Detect which cell encompasses the target text, then output its [x, y] center coordinate. 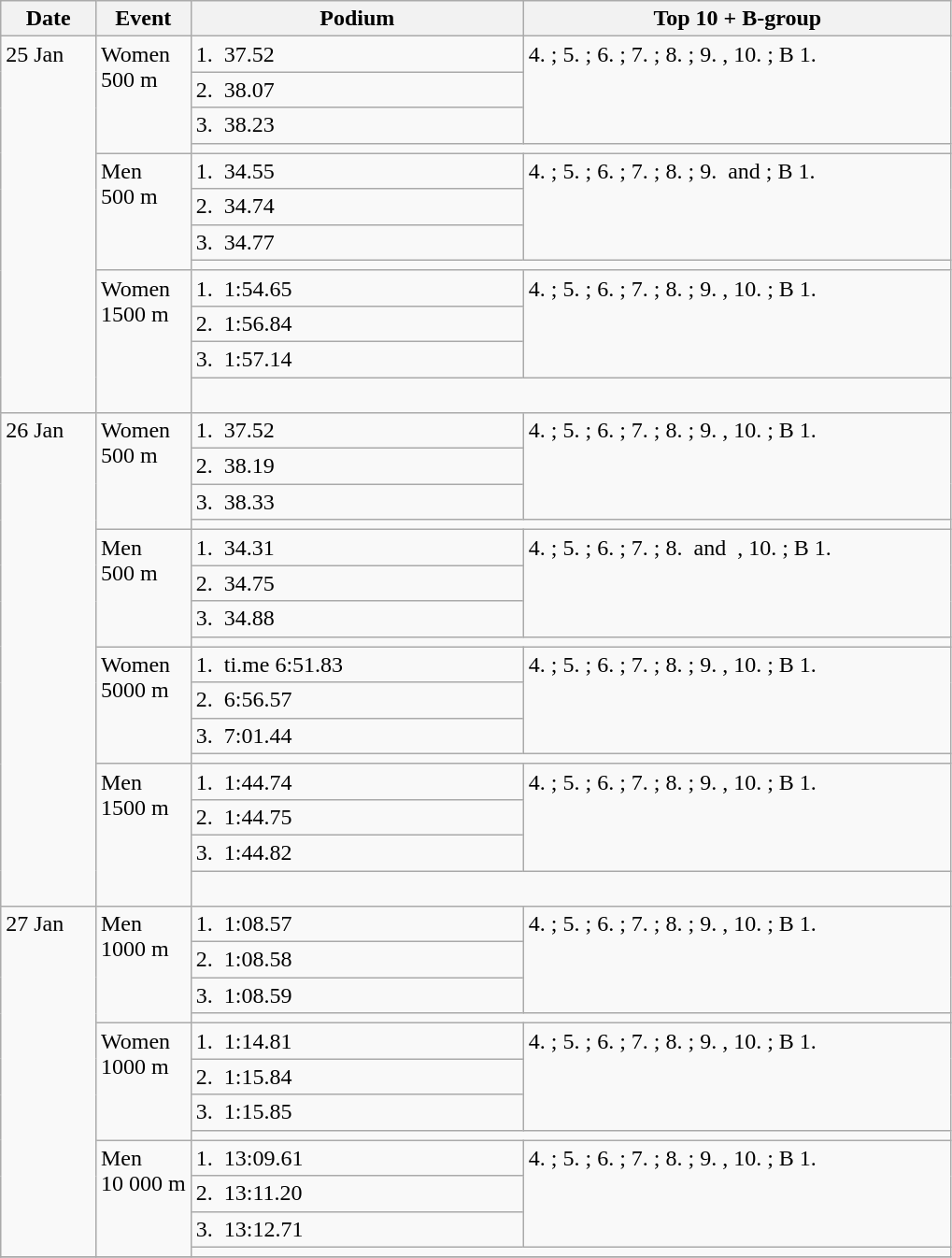
3. 1:08.59 [357, 995]
1. 34.31 [357, 548]
2. 34.75 [357, 583]
3. 13:12.71 [357, 1229]
1. ti.me 6:51.83 [357, 665]
26 Jan [49, 660]
1. 1:44.74 [357, 781]
3. 34.77 [357, 242]
2. 1:08.58 [357, 960]
Men10 000 m [143, 1198]
3. 7:01.44 [357, 736]
2. 6:56.57 [357, 700]
Event [143, 19]
3. 34.88 [357, 619]
Men1500 m [143, 835]
Women1000 m [143, 1082]
4. ; 5. ; 6. ; 7. ; 8. ; 9. and ; B 1. [737, 207]
2. 34.74 [357, 207]
2. 1:44.75 [357, 817]
1. 34.55 [357, 171]
1. 1:08.57 [357, 924]
3. 38.33 [357, 502]
Women5000 m [143, 705]
3. 1:15.85 [357, 1112]
1. 13:09.61 [357, 1158]
Men1000 m [143, 965]
4. ; 5. ; 6. ; 7. ; 8. and , 10. ; B 1. [737, 583]
27 Jan [49, 1082]
25 Jan [49, 224]
Podium [357, 19]
2. 38.19 [357, 466]
3. 1:44.82 [357, 852]
2. 1:56.84 [357, 323]
1. 1:14.81 [357, 1041]
3. 38.23 [357, 125]
2. 38.07 [357, 90]
1. 1:54.65 [357, 288]
2. 13:11.20 [357, 1194]
2. 1:15.84 [357, 1077]
Top 10 + B-group [737, 19]
3. 1:57.14 [357, 359]
Women1500 m [143, 341]
Date [49, 19]
